For the text-containing cell, return its midpoint in [x, y] coordinate format. 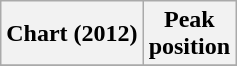
Peakposition [189, 34]
Chart (2012) [72, 34]
